Detect which cell encompasses the target text, then output its (x, y) center coordinate. 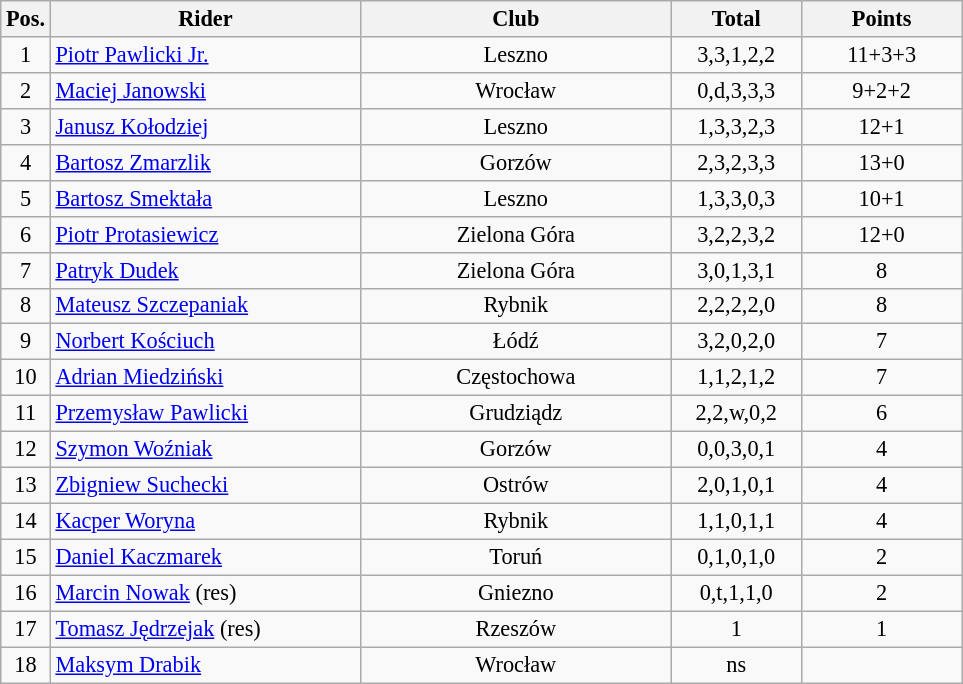
0,d,3,3,3 (736, 90)
Total (736, 19)
Bartosz Zmarzlik (205, 162)
Przemysław Pawlicki (205, 414)
14 (26, 521)
Zbigniew Suchecki (205, 485)
9 (26, 342)
3,2,0,2,0 (736, 342)
2,0,1,0,1 (736, 485)
Maciej Janowski (205, 90)
0,1,0,1,0 (736, 557)
1,3,3,2,3 (736, 126)
Pos. (26, 19)
10 (26, 378)
Ostrów (516, 485)
ns (736, 665)
Mateusz Szczepaniak (205, 306)
10+1 (881, 198)
Gniezno (516, 593)
13 (26, 485)
11+3+3 (881, 55)
Częstochowa (516, 378)
Toruń (516, 557)
2,2,2,2,0 (736, 306)
0,0,3,0,1 (736, 450)
0,t,1,1,0 (736, 593)
Piotr Pawlicki Jr. (205, 55)
17 (26, 629)
Rzeszów (516, 629)
Piotr Protasiewicz (205, 234)
1,3,3,0,3 (736, 198)
12+1 (881, 126)
16 (26, 593)
13+0 (881, 162)
5 (26, 198)
15 (26, 557)
2,2,w,0,2 (736, 414)
Daniel Kaczmarek (205, 557)
Kacper Woryna (205, 521)
3,2,2,3,2 (736, 234)
18 (26, 665)
12+0 (881, 234)
3 (26, 126)
1,1,0,1,1 (736, 521)
Adrian Miedziński (205, 378)
Janusz Kołodziej (205, 126)
3,0,1,3,1 (736, 270)
Szymon Woźniak (205, 450)
Norbert Kościuch (205, 342)
2,3,2,3,3 (736, 162)
Marcin Nowak (res) (205, 593)
Tomasz Jędrzejak (res) (205, 629)
11 (26, 414)
3,3,1,2,2 (736, 55)
9+2+2 (881, 90)
Points (881, 19)
Club (516, 19)
Łódź (516, 342)
Bartosz Smektała (205, 198)
Grudziądz (516, 414)
1,1,2,1,2 (736, 378)
Rider (205, 19)
12 (26, 450)
Maksym Drabik (205, 665)
Patryk Dudek (205, 270)
